Locate the cell with the specified text and output its (x, y) center coordinate. 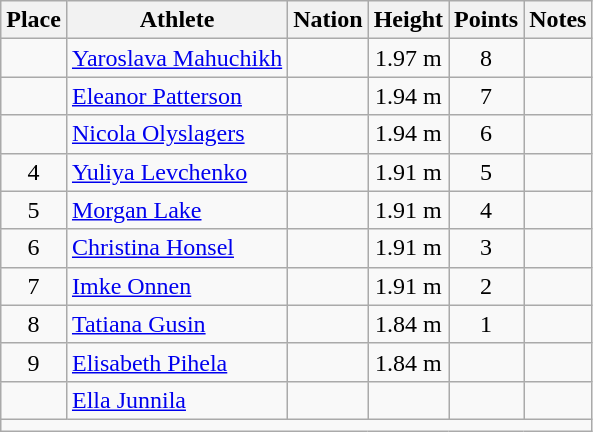
1.97 m (408, 58)
Athlete (176, 20)
Elisabeth Pihela (176, 362)
Morgan Lake (176, 210)
Yuliya Levchenko (176, 172)
Notes (558, 20)
Nicola Olyslagers (176, 134)
Eleanor Patterson (176, 96)
Points (486, 20)
Height (408, 20)
2 (486, 286)
Tatiana Gusin (176, 324)
Imke Onnen (176, 286)
3 (486, 248)
Nation (328, 20)
1 (486, 324)
Yaroslava Mahuchikh (176, 58)
Christina Honsel (176, 248)
9 (34, 362)
Ella Junnila (176, 400)
Place (34, 20)
